Search for the cell housing the specified text and yield its [X, Y] center coordinate. 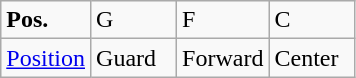
C [312, 20]
Position [46, 58]
Guard [134, 58]
Pos. [46, 20]
F [223, 20]
Center [312, 58]
Forward [223, 58]
G [134, 20]
